Pinpoint the cell where the given text exists, returning its [x, y] midpoint coordinate. 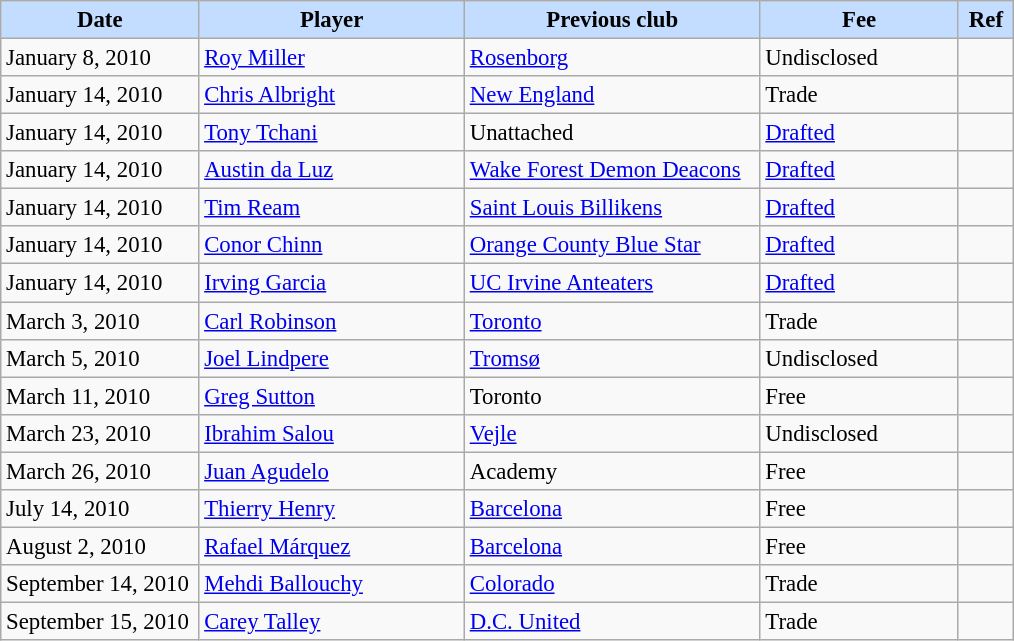
March 11, 2010 [100, 396]
Fee [859, 20]
Rafael Márquez [332, 546]
D.C. United [612, 621]
Carey Talley [332, 621]
Orange County Blue Star [612, 245]
March 5, 2010 [100, 358]
Vejle [612, 433]
Joel Lindpere [332, 358]
Colorado [612, 584]
Irving Garcia [332, 283]
UC Irvine Anteaters [612, 283]
Carl Robinson [332, 321]
Unattached [612, 133]
Mehdi Ballouchy [332, 584]
September 14, 2010 [100, 584]
Previous club [612, 20]
Roy Miller [332, 58]
Tony Tchani [332, 133]
September 15, 2010 [100, 621]
March 3, 2010 [100, 321]
March 23, 2010 [100, 433]
Rosenborg [612, 58]
Juan Agudelo [332, 471]
January 8, 2010 [100, 58]
Greg Sutton [332, 396]
Player [332, 20]
Conor Chinn [332, 245]
New England [612, 95]
July 14, 2010 [100, 509]
Ibrahim Salou [332, 433]
Tim Ream [332, 208]
Thierry Henry [332, 509]
Ref [986, 20]
Chris Albright [332, 95]
March 26, 2010 [100, 471]
Date [100, 20]
Wake Forest Demon Deacons [612, 170]
August 2, 2010 [100, 546]
Academy [612, 471]
Austin da Luz [332, 170]
Saint Louis Billikens [612, 208]
Tromsø [612, 358]
